Return the [x, y] coordinate for the center point of the cell that contains the specified text.  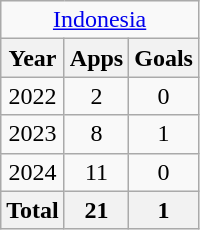
2023 [33, 134]
Indonesia [100, 20]
Year [33, 58]
2 [96, 96]
11 [96, 172]
2024 [33, 172]
21 [96, 210]
2022 [33, 96]
8 [96, 134]
Goals [164, 58]
Apps [96, 58]
Total [33, 210]
